Output the [X, Y] coordinate of the center of the cell containing the given text.  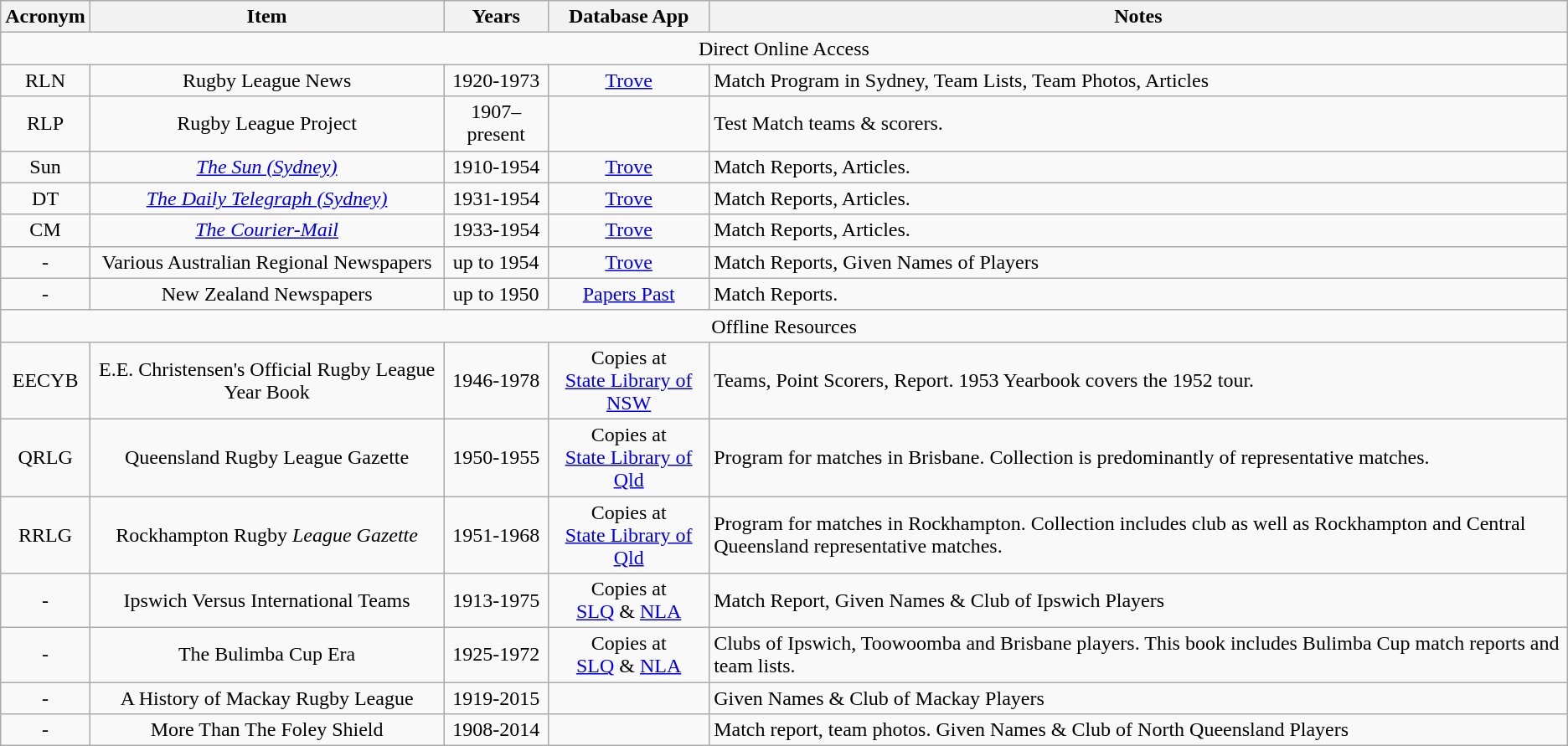
1925-1972 [496, 655]
1933-1954 [496, 230]
Test Match teams & scorers. [1139, 124]
CM [45, 230]
QRLG [45, 457]
The Bulimba Cup Era [266, 655]
1910-1954 [496, 167]
Teams, Point Scorers, Report. 1953 Yearbook covers the 1952 tour. [1139, 380]
The Courier-Mail [266, 230]
Ipswich Versus International Teams [266, 601]
The Sun (Sydney) [266, 167]
RRLG [45, 534]
Years [496, 17]
Rugby League News [266, 80]
Notes [1139, 17]
Match Report, Given Names & Club of Ipswich Players [1139, 601]
EECYB [45, 380]
Clubs of Ipswich, Toowoomba and Brisbane players. This book includes Bulimba Cup match reports and team lists. [1139, 655]
Sun [45, 167]
Acronym [45, 17]
Given Names & Club of Mackay Players [1139, 698]
Rockhampton Rugby League Gazette [266, 534]
A History of Mackay Rugby League [266, 698]
DT [45, 198]
Queensland Rugby League Gazette [266, 457]
Direct Online Access [784, 49]
1931-1954 [496, 198]
E.E. Christensen's Official Rugby League Year Book [266, 380]
The Daily Telegraph (Sydney) [266, 198]
Match Program in Sydney, Team Lists, Team Photos, Articles [1139, 80]
Database App [629, 17]
1951-1968 [496, 534]
Offline Resources [784, 326]
Rugby League Project [266, 124]
Match Reports. [1139, 294]
Match report, team photos. Given Names & Club of North Queensland Players [1139, 730]
1908-2014 [496, 730]
1919-2015 [496, 698]
Program for matches in Rockhampton. Collection includes club as well as Rockhampton and Central Queensland representative matches. [1139, 534]
up to 1954 [496, 262]
1913-1975 [496, 601]
1946-1978 [496, 380]
1907–present [496, 124]
Papers Past [629, 294]
RLN [45, 80]
1920-1973 [496, 80]
Various Australian Regional Newspapers [266, 262]
up to 1950 [496, 294]
1950-1955 [496, 457]
Copies at State Library of NSW [629, 380]
Program for matches in Brisbane. Collection is predominantly of representative matches. [1139, 457]
More Than The Foley Shield [266, 730]
Item [266, 17]
New Zealand Newspapers [266, 294]
RLP [45, 124]
Match Reports, Given Names of Players [1139, 262]
